Locate the cell with the specified text and output its [X, Y] center coordinate. 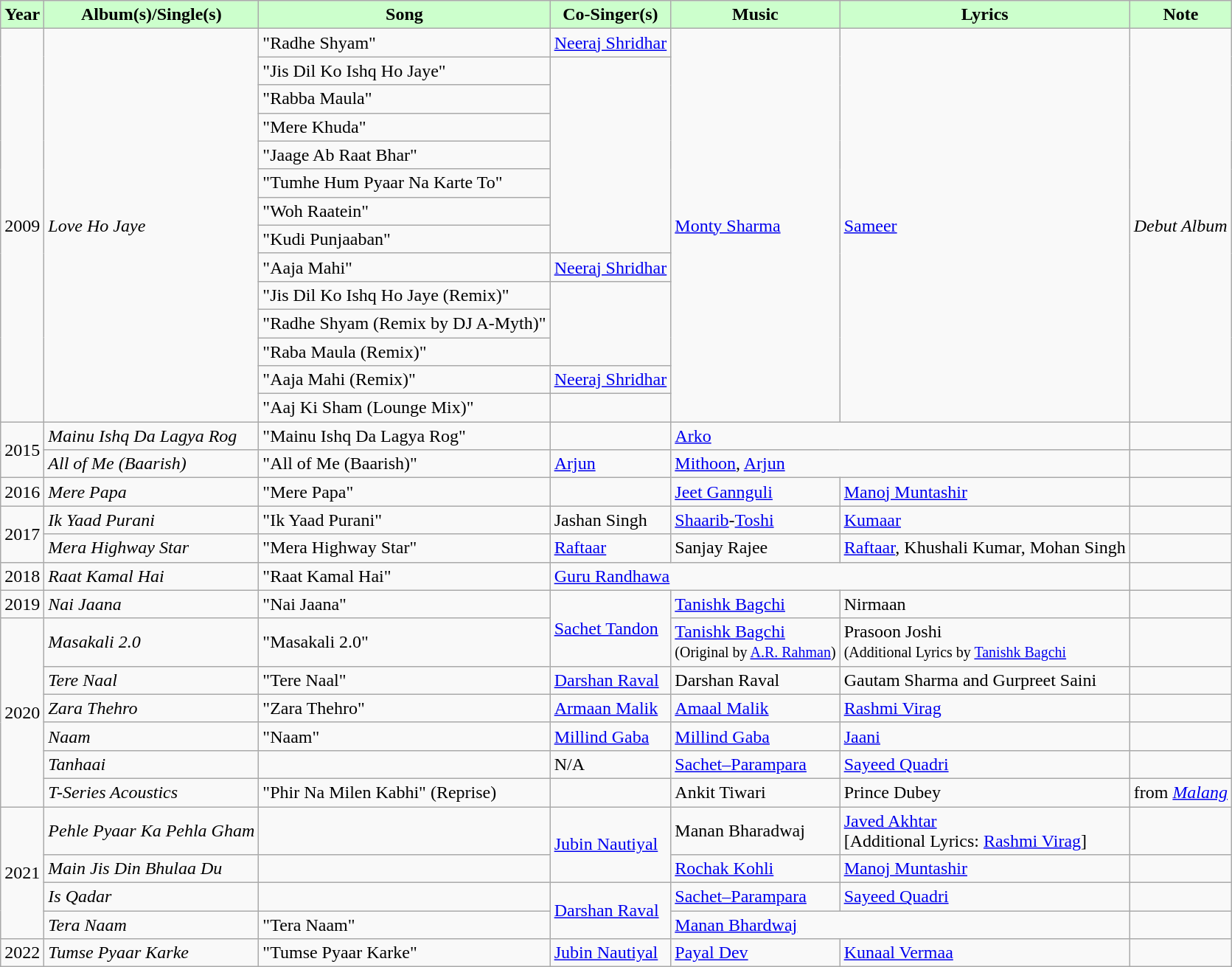
"Tere Naal" [404, 680]
Note [1180, 15]
Masakali 2.0 [152, 642]
"Jis Dil Ko Ishq Ho Jaye (Remix)" [404, 295]
Guru Randhawa [840, 576]
2016 [22, 492]
Pehle Pyaar Ka Pehla Gham [152, 831]
"Mera Highway Star" [404, 548]
Tere Naal [152, 680]
Zara Thehro [152, 708]
2022 [22, 953]
Arko [900, 436]
Mera Highway Star [152, 548]
2021 [22, 873]
Sameer [985, 226]
Jashan Singh [610, 520]
Lyrics [985, 15]
"Ik Yaad Purani" [404, 520]
Main Jis Din Bhulaa Du [152, 869]
"Raat Kamal Hai" [404, 576]
"Radhe Shyam (Remix by DJ A-Myth)" [404, 323]
Manan Bharadwaj [755, 831]
Song [404, 15]
Debut Album [1180, 226]
Is Qadar [152, 897]
T-Series Acoustics [152, 792]
Monty Sharma [755, 226]
"Raba Maula (Remix)" [404, 352]
"Kudi Punjaaban" [404, 239]
Jeet Gannguli [755, 492]
Ik Yaad Purani [152, 520]
Nirmaan [985, 604]
"Rabba Maula" [404, 99]
N/A [610, 764]
"Aaj Ki Sham (Lounge Mix)" [404, 408]
Tanhaai [152, 764]
"Tumse Pyaar Karke" [404, 953]
Manan Bhardwaj [900, 925]
"Woh Raatein" [404, 211]
Year [22, 15]
"Nai Jaana" [404, 604]
Album(s)/Single(s) [152, 15]
Jaani [985, 736]
Raftaar [610, 548]
"Masakali 2.0" [404, 642]
Tera Naam [152, 925]
Rochak Kohli [755, 869]
Raftaar, Khushali Kumar, Mohan Singh [985, 548]
"Phir Na Milen Kabhi" (Reprise) [404, 792]
Kunaal Vermaa [985, 953]
"Naam" [404, 736]
"Jaage Ab Raat Bhar" [404, 155]
Co-Singer(s) [610, 15]
2017 [22, 534]
Mainu Ishq Da Lagya Rog [152, 436]
Tanishk Bagchi [755, 604]
2009 [22, 226]
All of Me (Baarish) [152, 464]
Arjun [610, 464]
"Mere Khuda" [404, 127]
"Aaja Mahi (Remix)" [404, 380]
Payal Dev [755, 953]
"Mainu Ishq Da Lagya Rog" [404, 436]
"Zara Thehro" [404, 708]
Prince Dubey [985, 792]
Love Ho Jaye [152, 226]
2018 [22, 576]
Rashmi Virag [985, 708]
Javed Akhtar[Additional Lyrics: Rashmi Virag] [985, 831]
2019 [22, 604]
"All of Me (Baarish)" [404, 464]
"Jis Dil Ko Ishq Ho Jaye" [404, 71]
2015 [22, 450]
"Tumhe Hum Pyaar Na Karte To" [404, 183]
Gautam Sharma and Gurpreet Saini [985, 680]
Shaarib-Toshi [755, 520]
Ankit Tiwari [755, 792]
Prasoon Joshi (Additional Lyrics by Tanishk Bagchi [985, 642]
2020 [22, 713]
Kumaar [985, 520]
from Malang [1180, 792]
Mere Papa [152, 492]
Armaan Malik [610, 708]
Music [755, 15]
Nai Jaana [152, 604]
Sanjay Rajee [755, 548]
Tanishk Bagchi(Original by A.R. Rahman) [755, 642]
Raat Kamal Hai [152, 576]
Mithoon, Arjun [900, 464]
"Aaja Mahi" [404, 267]
"Tera Naam" [404, 925]
Amaal Malik [755, 708]
Sachet Tandon [610, 628]
Naam [152, 736]
Tumse Pyaar Karke [152, 953]
"Mere Papa" [404, 492]
"Radhe Shyam" [404, 43]
